Output the (X, Y) coordinate of the center of the cell containing the given text.  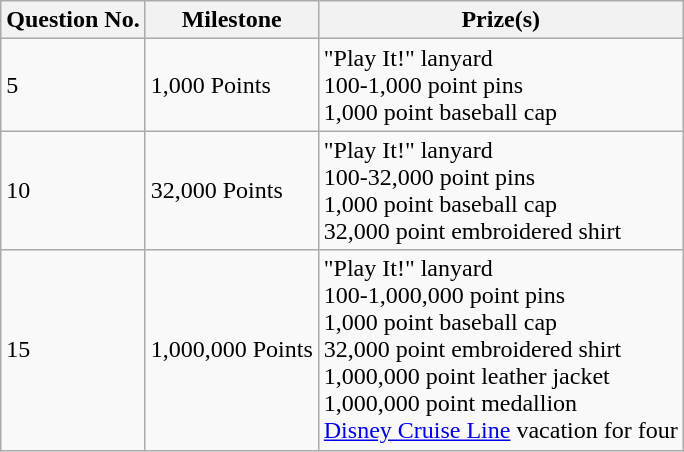
1,000,000 Points (232, 350)
5 (73, 85)
Milestone (232, 20)
1,000 Points (232, 85)
"Play It!" lanyard100-1,000 point pins1,000 point baseball cap (500, 85)
Prize(s) (500, 20)
32,000 Points (232, 190)
"Play It!" lanyard100-32,000 point pins1,000 point baseball cap32,000 point embroidered shirt (500, 190)
Question No. (73, 20)
15 (73, 350)
10 (73, 190)
